Return the [X, Y] coordinate for the center point of the cell that contains the specified text.  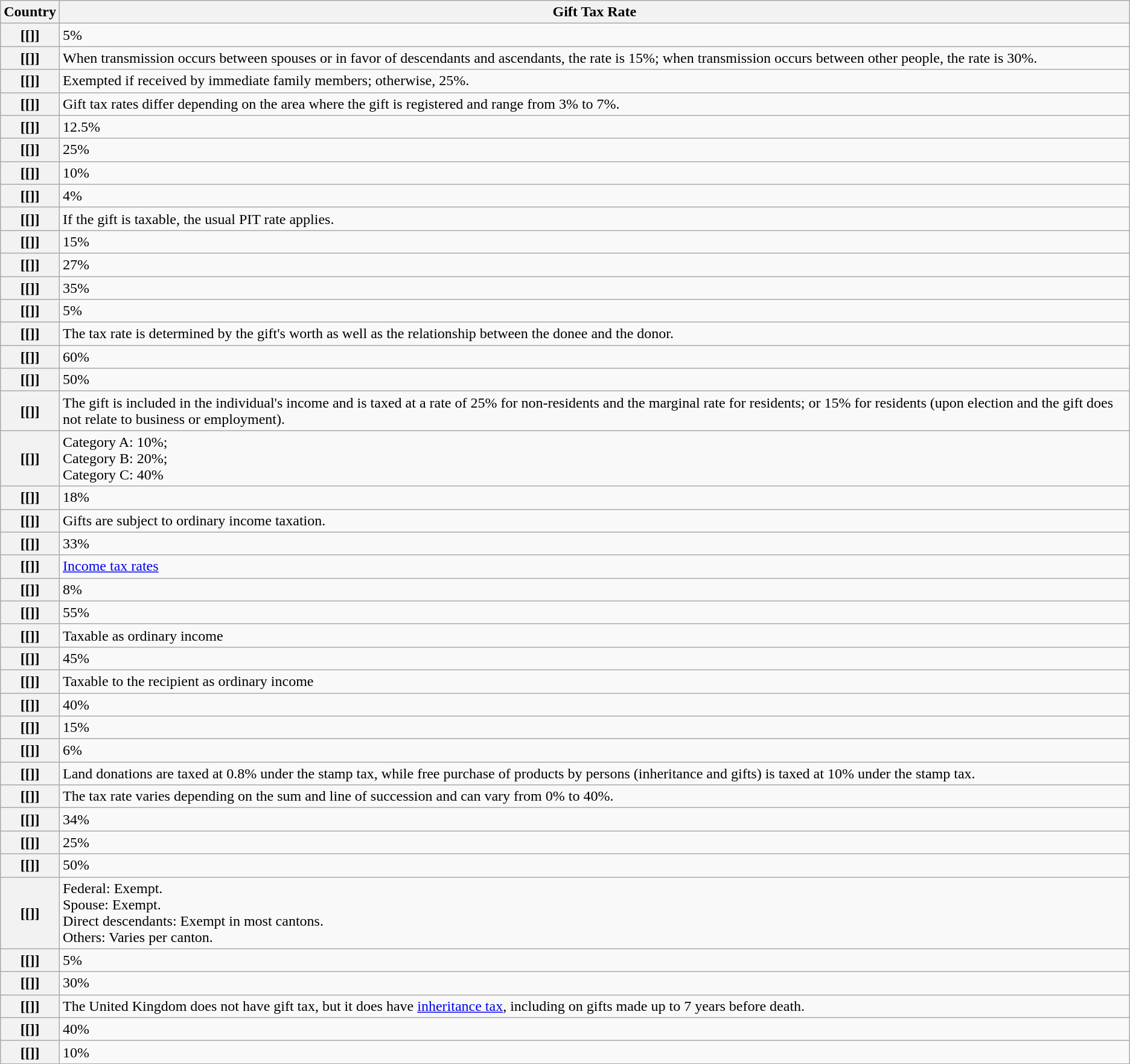
27% [594, 264]
60% [594, 357]
Federal: Exempt.Spouse: Exempt.Direct descendants: Exempt in most cantons.Others: Varies per canton. [594, 913]
Gift Tax Rate [594, 12]
33% [594, 543]
45% [594, 658]
Exempted if received by immediate family members; otherwise, 25%. [594, 81]
The tax rate is determined by the gift's worth as well as the relationship between the donee and the donor. [594, 334]
The United Kingdom does not have gift tax, but it does have inheritance tax, including on gifts made up to 7 years before death. [594, 1006]
30% [594, 983]
8% [594, 589]
4% [594, 196]
55% [594, 612]
18% [594, 498]
35% [594, 288]
12.5% [594, 127]
If the gift is taxable, the usual PIT rate applies. [594, 219]
Gift tax rates differ depending on the area where the gift is registered and range from 3% to 7%. [594, 104]
Taxable as ordinary income [594, 635]
Income tax rates [594, 566]
Country [30, 12]
Gifts are subject to ordinary income taxation. [594, 521]
Category A: 10%;Category B: 20%;Category C: 40% [594, 458]
The tax rate varies depending on the sum and line of succession and can vary from 0% to 40%. [594, 796]
Taxable to the recipient as ordinary income [594, 681]
34% [594, 819]
6% [594, 751]
